Detect which cell encompasses the target text, then output its (x, y) center coordinate. 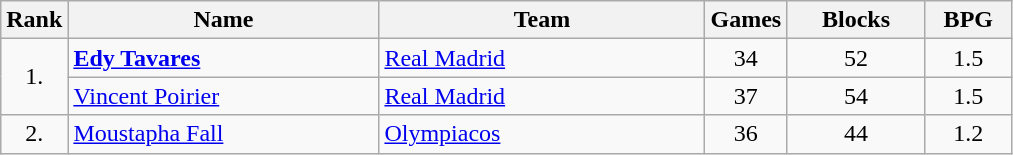
54 (856, 96)
Name (224, 20)
Moustapha Fall (224, 134)
44 (856, 134)
Olympiacos (542, 134)
1. (34, 77)
Rank (34, 20)
BPG (968, 20)
Edy Tavares (224, 58)
Blocks (856, 20)
2. (34, 134)
34 (746, 58)
1.2 (968, 134)
36 (746, 134)
Team (542, 20)
52 (856, 58)
Vincent Poirier (224, 96)
Games (746, 20)
37 (746, 96)
